Search for the cell housing the specified text and yield its [X, Y] center coordinate. 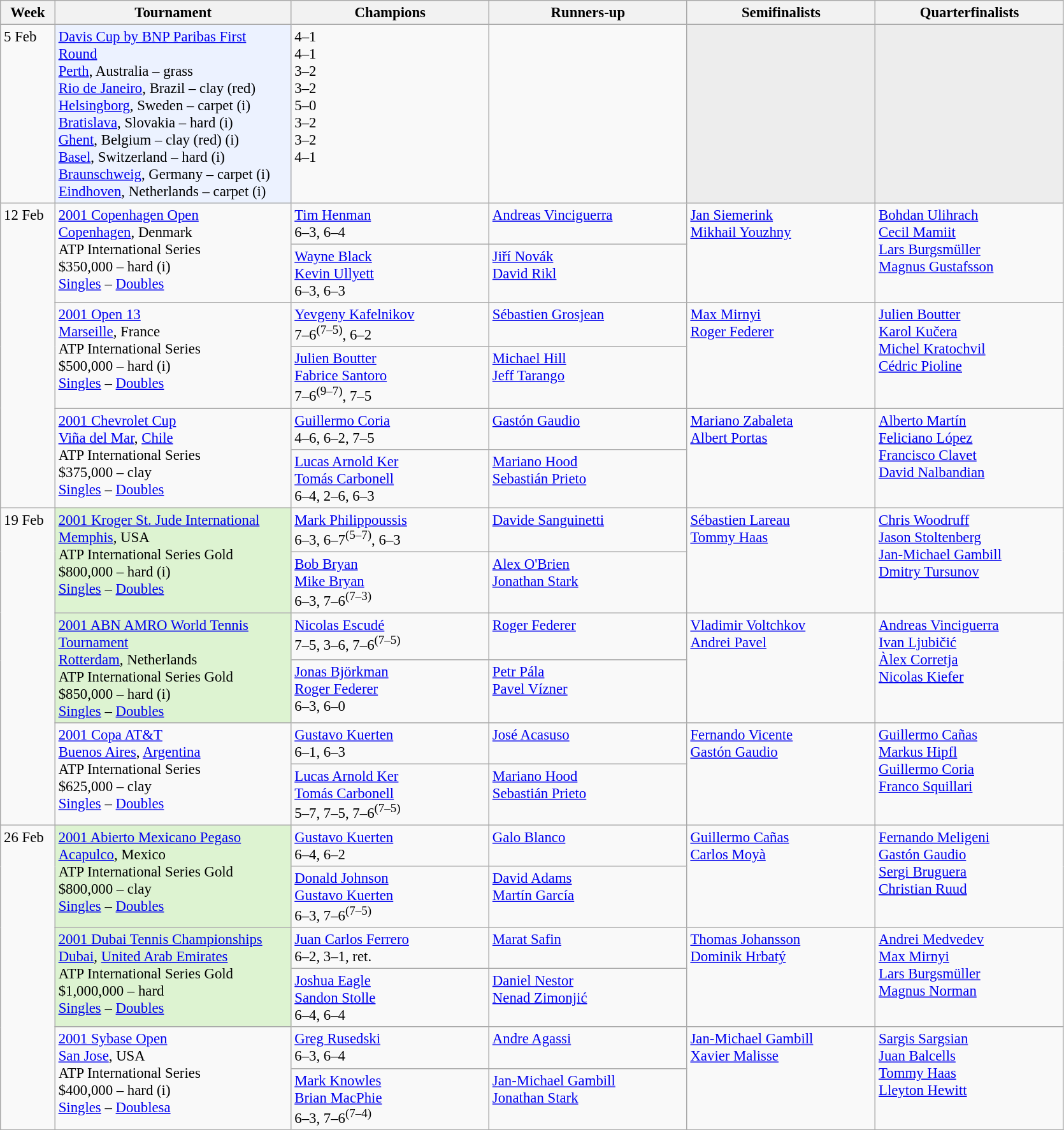
Andreas Vinciguerra [589, 224]
Michael Hill Jeff Tarango [589, 377]
Fernando Meligeni Gastón Gaudio Sergi Bruguera Christian Ruud [970, 876]
Alex O'Brien Jonathan Stark [589, 582]
Sargis Sargsian Juan Balcells Tommy Haas Lleyton Hewitt [970, 1079]
Tournament [173, 13]
Jonas Björkman Roger Federer 6–3, 6–0 [390, 691]
Thomas Johansson Dominik Hrbatý [781, 977]
Marat Safin [589, 948]
Guillermo Coria 4–6, 6–2, 7–5 [390, 429]
José Acasuso [589, 744]
2001 Dubai Tennis Championships Dubai, United Arab EmiratesATP International Series Gold$1,000,000 – hard Singles – Doubles [173, 977]
Sébastien Lareau Tommy Haas [781, 561]
Guillermo Cañas Markus Hipfl Guillermo Coria Franco Squillari [970, 775]
Petr Pála Pavel Vízner [589, 691]
2001 Abierto Mexicano Pegaso Acapulco, MexicoATP International Series Gold$800,000 – clay Singles – Doubles [173, 876]
2001 Open 13 Marseille, FranceATP International Series$500,000 – hard (i) Singles – Doubles [173, 355]
Fernando Vicente Gastón Gaudio [781, 775]
2001 Chevrolet Cup Viña del Mar, ChileATP International Series$375,000 – clay Singles – Doubles [173, 458]
Gustavo Kuerten 6–1, 6–3 [390, 744]
5 Feb [28, 115]
2001 ABN AMRO World Tennis Tournament Rotterdam, NetherlandsATP International Series Gold$850,000 – hard (i) Singles – Doubles [173, 668]
Quarterfinalists [970, 13]
Greg Rusedski 6–3, 6–4 [390, 1048]
Davide Sanguinetti [589, 530]
4–1 4–1 3–2 3–2 5–0 3–2 3–2 4–1 [390, 115]
Tim Henman 6–3, 6–4 [390, 224]
Bohdan Ulihrach Cecil Mamiit Lars Burgsmüller Magnus Gustafsson [970, 253]
Juan Carlos Ferrero 6–2, 3–1, ret. [390, 948]
Runners-up [589, 13]
Joshua Eagle Sandon Stolle 6–4, 6–4 [390, 998]
Nicolas Escudé 7–5, 3–6, 7–6(7–5) [390, 636]
Lucas Arnold Ker Tomás Carbonell 5–7, 7–5, 7–6(7–5) [390, 794]
19 Feb [28, 666]
Sébastien Grosjean [589, 325]
Julien Boutter Karol Kučera Michel Kratochvil Cédric Pioline [970, 355]
Semifinalists [781, 13]
Guillermo Cañas Carlos Moyà [781, 876]
Vladimir Voltchkov Andrei Pavel [781, 668]
Jan-Michael Gambill Xavier Malisse [781, 1079]
David Adams Martín García [589, 897]
Alberto Martín Feliciano López Francisco Clavet David Nalbandian [970, 458]
Andre Agassi [589, 1048]
Gustavo Kuerten 6–4, 6–2 [390, 846]
Julien Boutter Fabrice Santoro 7–6(9–7), 7–5 [390, 377]
Mariano Zabaleta Albert Portas [781, 458]
Daniel Nestor Nenad Zimonjić [589, 998]
2001 Copa AT&T Buenos Aires, ArgentinaATP International Series$625,000 – clay Singles – Doubles [173, 775]
Andreas Vinciguerra Ivan Ljubičić Àlex Corretja Nicolas Kiefer [970, 668]
Andrei Medvedev Max Mirnyi Lars Burgsmüller Magnus Norman [970, 977]
Gastón Gaudio [589, 429]
Mark Philippoussis 6–3, 6–7(5–7), 6–3 [390, 530]
Galo Blanco [589, 846]
2001 Copenhagen Open Copenhagen, DenmarkATP International Series$350,000 – hard (i) Singles – Doubles [173, 253]
Donald Johnson Gustavo Kuerten 6–3, 7–6(7–5) [390, 897]
Chris Woodruff Jason Stoltenberg Jan-Michael Gambill Dmitry Tursunov [970, 561]
2001 Sybase Open San Jose, USAATP International Series$400,000 – hard (i) Singles – Doublesa [173, 1079]
Week [28, 13]
Wayne Black Kevin Ullyett 6–3, 6–3 [390, 274]
Champions [390, 13]
2001 Kroger St. Jude International Memphis, USAATP International Series Gold$800,000 – hard (i) Singles – Doubles [173, 561]
26 Feb [28, 978]
Yevgeny Kafelnikov 7–6(7–5), 6–2 [390, 325]
Bob Bryan Mike Bryan 6–3, 7–6(7–3) [390, 582]
Lucas Arnold Ker Tomás Carbonell 6–4, 2–6, 6–3 [390, 478]
Jan-Michael Gambill Jonathan Stark [589, 1099]
Roger Federer [589, 636]
Jan Siemerink Mikhail Youzhny [781, 253]
Max Mirnyi Roger Federer [781, 355]
Mark Knowles Brian MacPhie 6–3, 7–6(7–4) [390, 1099]
12 Feb [28, 355]
Jiří Novák David Rikl [589, 274]
